Scan for the cell matching the given text and deliver its (x, y) coordinate at center. 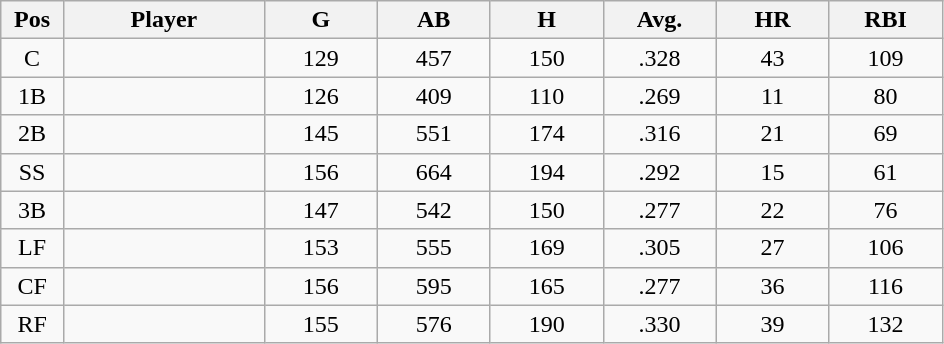
595 (434, 286)
H (546, 20)
576 (434, 324)
551 (434, 134)
132 (886, 324)
Player (164, 20)
664 (434, 172)
27 (772, 248)
145 (320, 134)
3B (32, 210)
LF (32, 248)
2B (32, 134)
129 (320, 58)
G (320, 20)
194 (546, 172)
147 (320, 210)
555 (434, 248)
CF (32, 286)
153 (320, 248)
174 (546, 134)
15 (772, 172)
409 (434, 96)
.305 (660, 248)
126 (320, 96)
61 (886, 172)
RF (32, 324)
190 (546, 324)
39 (772, 324)
21 (772, 134)
.330 (660, 324)
80 (886, 96)
76 (886, 210)
.316 (660, 134)
HR (772, 20)
457 (434, 58)
SS (32, 172)
169 (546, 248)
36 (772, 286)
.328 (660, 58)
109 (886, 58)
.269 (660, 96)
69 (886, 134)
RBI (886, 20)
22 (772, 210)
1B (32, 96)
11 (772, 96)
542 (434, 210)
Avg. (660, 20)
.292 (660, 172)
C (32, 58)
43 (772, 58)
110 (546, 96)
AB (434, 20)
106 (886, 248)
Pos (32, 20)
155 (320, 324)
165 (546, 286)
116 (886, 286)
